Locate the cell with the specified text and output its [X, Y] center coordinate. 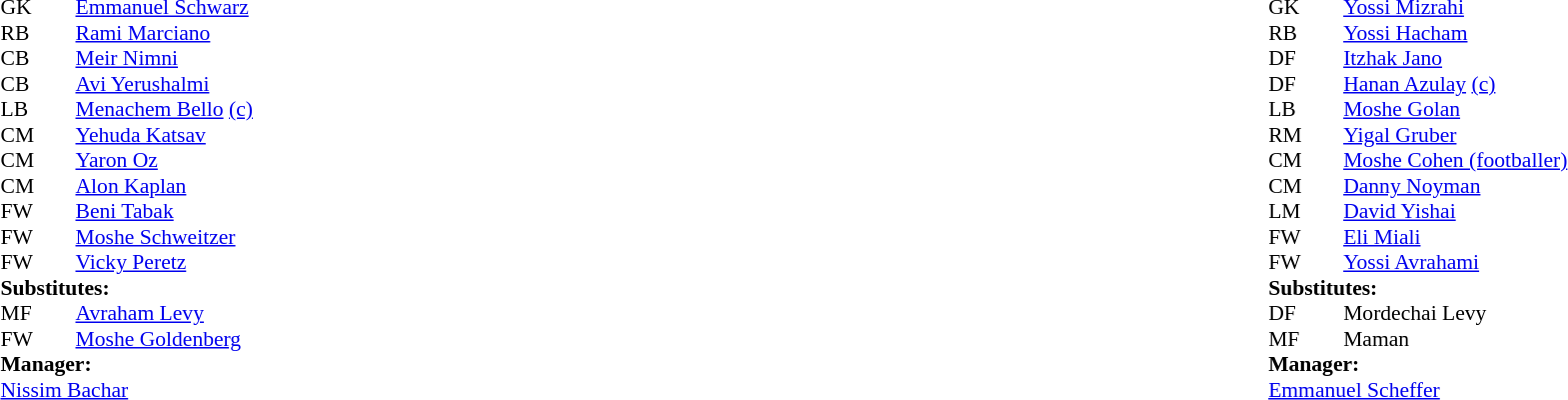
LM [1287, 211]
Yehuda Katsav [164, 135]
Moshe Golan [1455, 109]
Yigal Gruber [1455, 135]
Avraham Levy [164, 313]
Hanan Azulay (c) [1455, 84]
Eli Miali [1455, 237]
Yossi Avrahami [1455, 263]
David Yishai [1455, 211]
RM [1287, 135]
Yossi Hacham [1455, 33]
Avi Yerushalmi [164, 84]
Moshe Schweitzer [164, 237]
Moshe Goldenberg [164, 339]
Menachem Bello (c) [164, 109]
Rami Marciano [164, 33]
Maman [1455, 339]
Vicky Peretz [164, 263]
Yaron Oz [164, 161]
Meir Nimni [164, 59]
Danny Noyman [1455, 186]
Mordechai Levy [1455, 313]
Beni Tabak [164, 211]
Itzhak Jano [1455, 59]
Alon Kaplan [164, 186]
Moshe Cohen (footballer) [1455, 161]
